Provide the (x, y) coordinate of the cell's center where the given text is located.  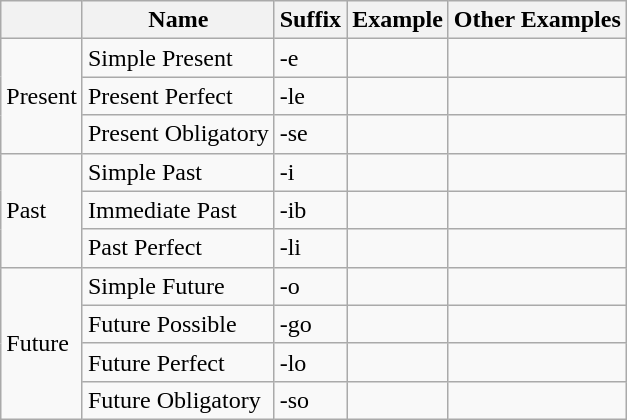
Simple Past (178, 172)
Other Examples (537, 20)
-lo (310, 362)
-i (310, 172)
-li (310, 248)
-le (310, 96)
Future Possible (178, 324)
Future Perfect (178, 362)
-ib (310, 210)
-e (310, 58)
Simple Future (178, 286)
Simple Present (178, 58)
Present Perfect (178, 96)
-go (310, 324)
Name (178, 20)
Past Perfect (178, 248)
Suffix (310, 20)
Future (42, 343)
-o (310, 286)
Present Obligatory (178, 134)
-se (310, 134)
Past (42, 210)
Future Obligatory (178, 400)
Example (398, 20)
Immediate Past (178, 210)
-so (310, 400)
Present (42, 96)
